Extract the (X, Y) coordinate from the center of the cell holding the provided text.  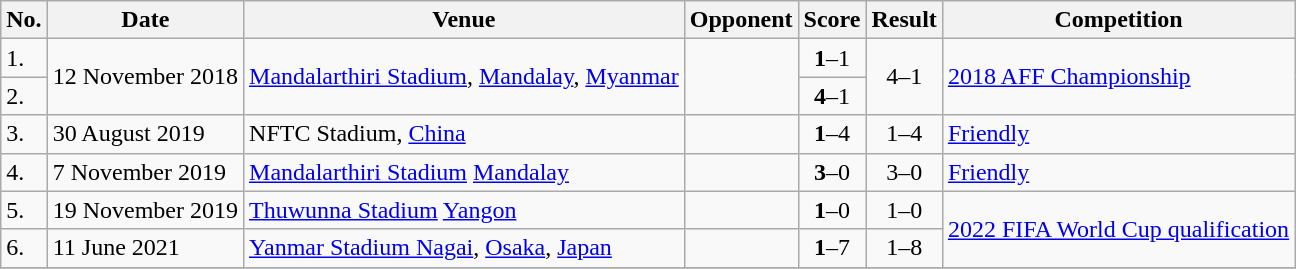
No. (24, 20)
12 November 2018 (145, 77)
Score (832, 20)
Mandalarthiri Stadium, Mandalay, Myanmar (464, 77)
3. (24, 134)
1–7 (832, 248)
1–1 (832, 58)
5. (24, 210)
Mandalarthiri Stadium Mandalay (464, 172)
6. (24, 248)
Result (904, 20)
7 November 2019 (145, 172)
30 August 2019 (145, 134)
2. (24, 96)
Yanmar Stadium Nagai, Osaka, Japan (464, 248)
4. (24, 172)
NFTC Stadium, China (464, 134)
Thuwunna Stadium Yangon (464, 210)
Date (145, 20)
Competition (1118, 20)
Venue (464, 20)
11 June 2021 (145, 248)
Opponent (741, 20)
1. (24, 58)
1–8 (904, 248)
19 November 2019 (145, 210)
2018 AFF Championship (1118, 77)
2022 FIFA World Cup qualification (1118, 229)
